Find where the given text appears and provide that cell's center as [x, y] coordinate. 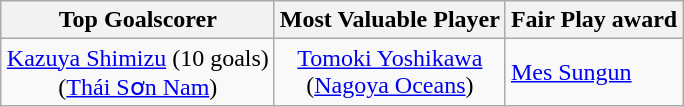
Kazuya Shimizu (10 goals)(Thái Sơn Nam) [138, 72]
Tomoki Yoshikawa(Nagoya Oceans) [390, 72]
Mes Sungun [594, 72]
Top Goalscorer [138, 20]
Fair Play award [594, 20]
Most Valuable Player [390, 20]
